Locate the cell with the specified text and output its [x, y] center coordinate. 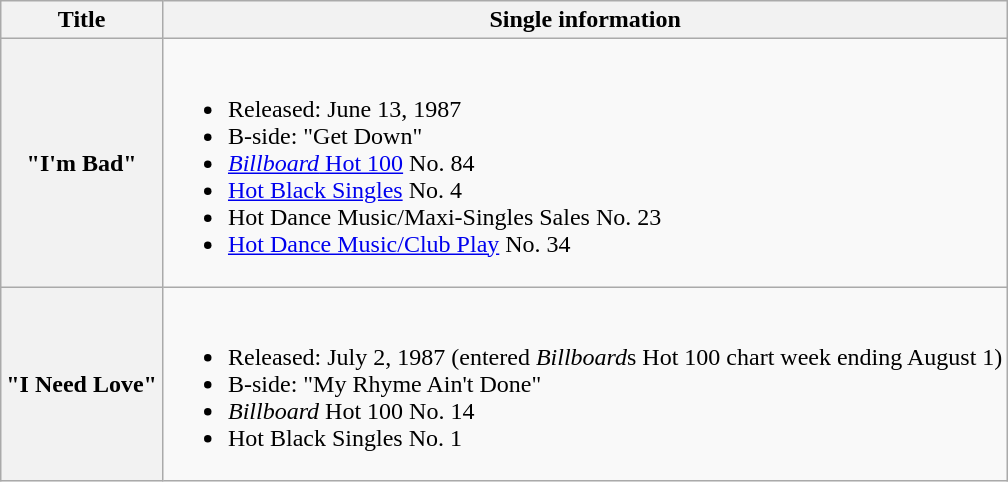
Single information [584, 20]
Title [82, 20]
"I'm Bad" [82, 163]
"I Need Love" [82, 384]
